From the cell containing the given text, extract its center point as [X, Y] coordinate. 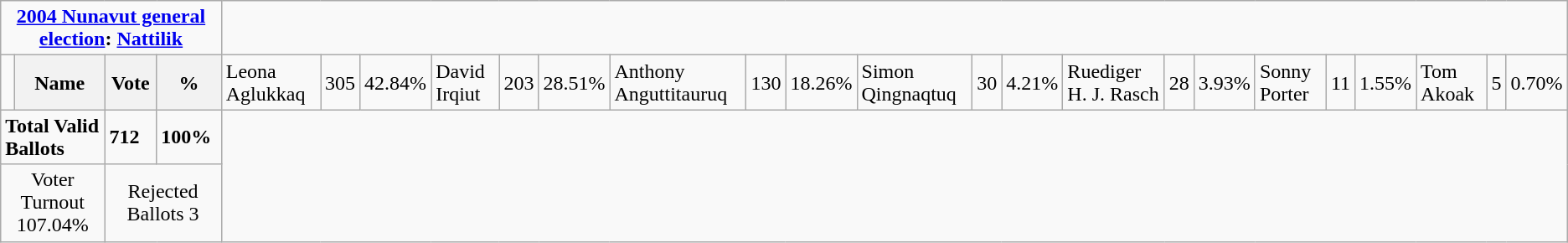
30 [987, 82]
Rejected Ballots 3 [162, 203]
130 [766, 82]
203 [519, 82]
4.21% [1032, 82]
28 [1179, 82]
Sonny Porter [1290, 82]
Vote [131, 82]
% [189, 82]
305 [340, 82]
28.51% [575, 82]
0.70% [1536, 82]
Tom Akoak [1452, 82]
18.26% [821, 82]
Total Valid Ballots [53, 137]
11 [1340, 82]
Voter Turnout 107.04% [53, 203]
100% [189, 137]
2004 Nunavut general election: Nattilik [111, 28]
David Irqiut [466, 82]
Name [59, 82]
712 [131, 137]
Leona Aglukkaq [271, 82]
42.84% [395, 82]
Ruediger H. J. Rasch [1114, 82]
Simon Qingnaqtuq [915, 82]
1.55% [1385, 82]
Anthony Anguttitauruq [678, 82]
5 [1496, 82]
3.93% [1225, 82]
